Locate the cell with the specified text and output its [x, y] center coordinate. 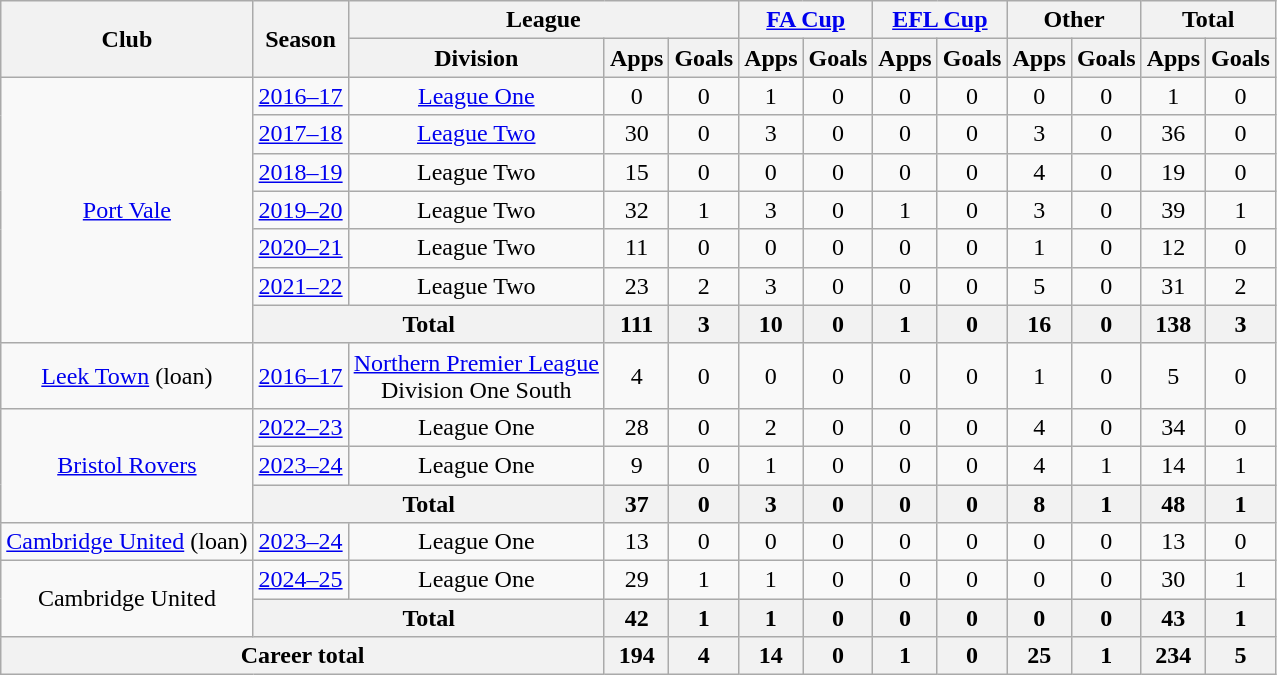
36 [1173, 134]
Division [476, 58]
12 [1173, 248]
Club [127, 39]
Cambridge United (loan) [127, 542]
23 [636, 286]
8 [1039, 503]
Bristol Rovers [127, 465]
25 [1039, 656]
19 [1173, 172]
Other [1074, 20]
2019–20 [300, 210]
2022–23 [300, 427]
138 [1173, 324]
42 [636, 618]
2017–18 [300, 134]
EFL Cup [940, 20]
43 [1173, 618]
234 [1173, 656]
37 [636, 503]
39 [1173, 210]
15 [636, 172]
Season [300, 39]
2021–22 [300, 286]
FA Cup [806, 20]
48 [1173, 503]
11 [636, 248]
Port Vale [127, 210]
194 [636, 656]
Northern Premier LeagueDivision One South [476, 376]
16 [1039, 324]
28 [636, 427]
2020–21 [300, 248]
111 [636, 324]
31 [1173, 286]
2018–19 [300, 172]
29 [636, 580]
9 [636, 465]
League [543, 20]
10 [771, 324]
Cambridge United [127, 599]
Career total [303, 656]
32 [636, 210]
34 [1173, 427]
2024–25 [300, 580]
Leek Town (loan) [127, 376]
